Pinpoint the cell where the given text exists, returning its [X, Y] midpoint coordinate. 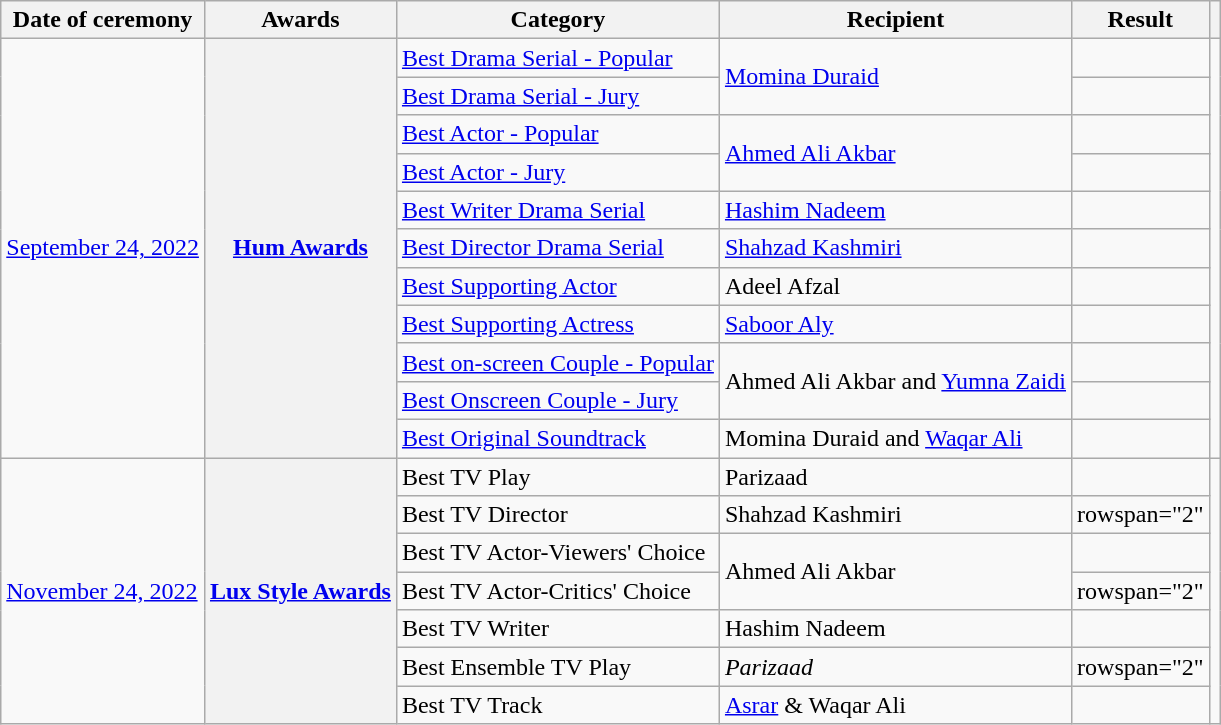
Best Director Drama Serial [558, 248]
Best TV Track [558, 705]
Best Writer Drama Serial [558, 210]
Best Original Soundtrack [558, 438]
Date of ceremony [103, 20]
Best Supporting Actress [558, 324]
Best Actor - Popular [558, 134]
Best on-screen Couple - Popular [558, 362]
Category [558, 20]
September 24, 2022 [103, 248]
Result [1141, 20]
Best TV Actor-Critics' Choice [558, 591]
Awards [300, 20]
Adeel Afzal [895, 286]
Recipient [895, 20]
Momina Duraid [895, 77]
Lux Style Awards [300, 591]
Best Drama Serial - Popular [558, 58]
Best TV Writer [558, 629]
Best TV Director [558, 515]
Best Supporting Actor [558, 286]
Best TV Actor-Viewers' Choice [558, 553]
Best TV Play [558, 477]
Best Actor - Jury [558, 172]
Hum Awards [300, 248]
November 24, 2022 [103, 591]
Ahmed Ali Akbar and Yumna Zaidi [895, 381]
Best Ensemble TV Play [558, 667]
Best Drama Serial - Jury [558, 96]
Asrar & Waqar Ali [895, 705]
Saboor Aly [895, 324]
Momina Duraid and Waqar Ali [895, 438]
Best Onscreen Couple - Jury [558, 400]
